Determine the (x, y) coordinate at the center of the cell enclosing the given text.  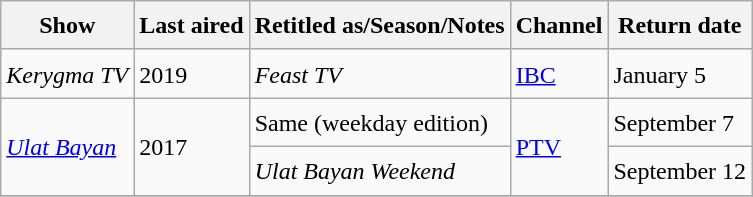
IBC (559, 74)
Last aired (192, 26)
Kerygma TV (68, 74)
Channel (559, 26)
January 5 (680, 74)
Return date (680, 26)
Same (weekday edition) (380, 122)
September 7 (680, 122)
PTV (559, 146)
2017 (192, 146)
Ulat Bayan Weekend (380, 170)
Ulat Bayan (68, 146)
2019 (192, 74)
Retitled as/Season/Notes (380, 26)
September 12 (680, 170)
Show (68, 26)
Feast TV (380, 74)
